Output the [x, y] coordinate of the center of the cell containing the given text.  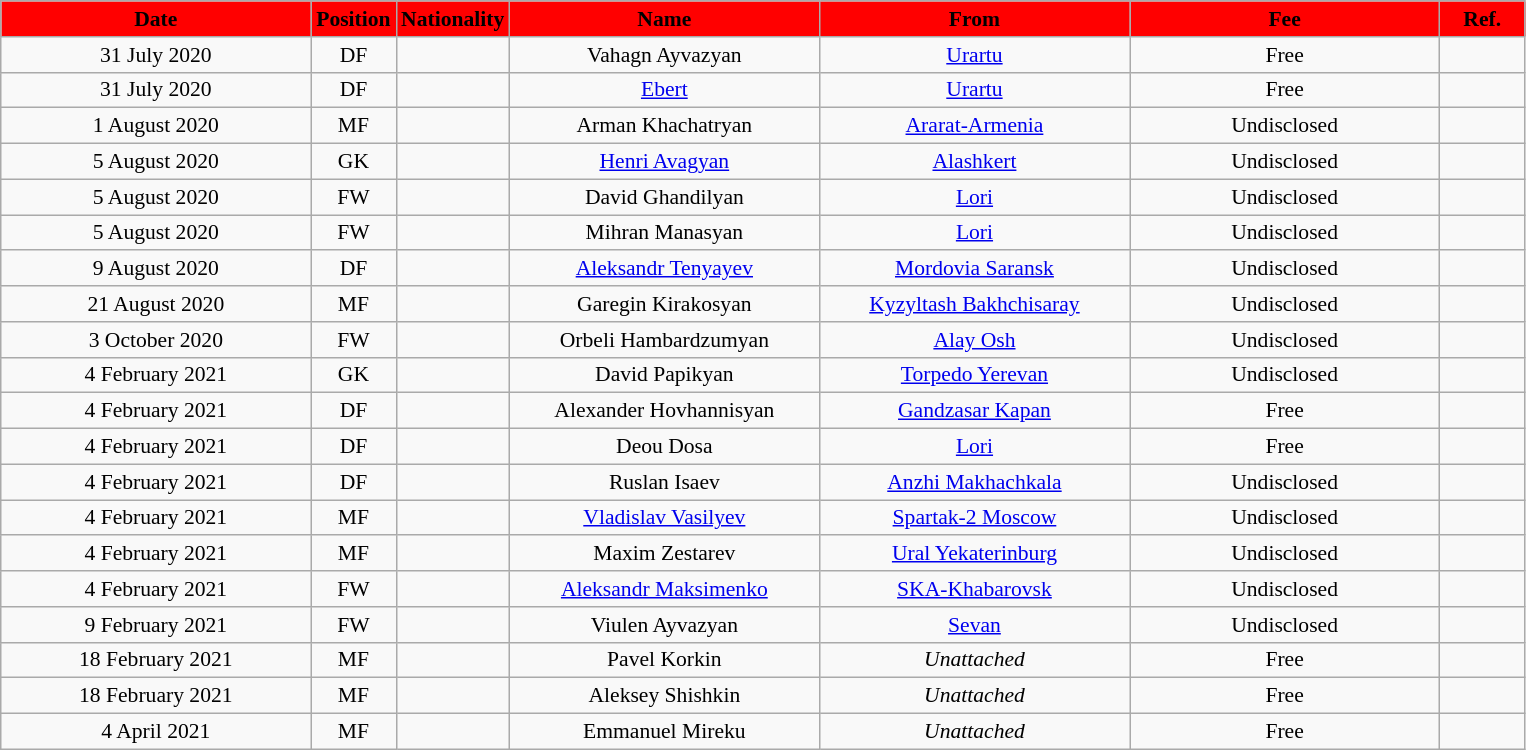
Aleksandr Maksimenko [664, 589]
Spartak-2 Moscow [974, 518]
Mihran Manasyan [664, 233]
Name [664, 19]
3 October 2020 [156, 340]
Pavel Korkin [664, 660]
David Papikyan [664, 375]
Maxim Zestarev [664, 554]
Arman Khachatryan [664, 126]
Aleksandr Tenyayev [664, 269]
David Ghandilyan [664, 197]
Ruslan Isaev [664, 482]
Deou Dosa [664, 447]
1 August 2020 [156, 126]
Emmanuel Mireku [664, 732]
Orbeli Hambardzumyan [664, 340]
Aleksey Shishkin [664, 696]
Kyzyltash Bakhchisaray [974, 304]
9 August 2020 [156, 269]
Alexander Hovhannisyan [664, 411]
Sevan [974, 625]
Viulen Ayvazyan [664, 625]
Garegin Kirakosyan [664, 304]
9 February 2021 [156, 625]
Ref. [1482, 19]
Torpedo Yerevan [974, 375]
4 April 2021 [156, 732]
Nationality [452, 19]
Mordovia Saransk [974, 269]
Ural Yekaterinburg [974, 554]
21 August 2020 [156, 304]
Date [156, 19]
Henri Avagyan [664, 162]
Fee [1285, 19]
Alashkert [974, 162]
Vladislav Vasilyev [664, 518]
From [974, 19]
Position [354, 19]
Vahagn Ayvazyan [664, 55]
Ebert [664, 90]
Anzhi Makhachkala [974, 482]
SKA-Khabarovsk [974, 589]
Alay Osh [974, 340]
Gandzasar Kapan [974, 411]
Ararat-Armenia [974, 126]
